Identify which cell holds the provided text, then report its (X, Y) central coordinate. 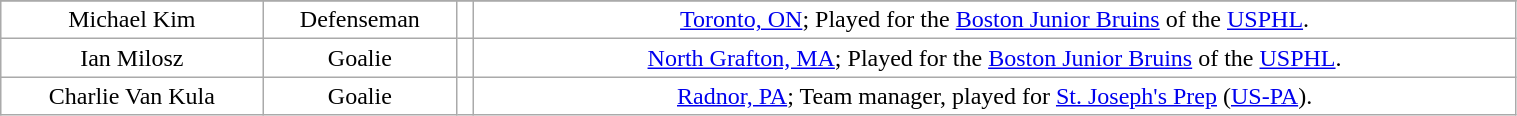
Ian Milosz (132, 58)
Defenseman (360, 20)
North Grafton, MA; Played for the Boston Junior Bruins of the USPHL. (994, 58)
Toronto, ON; Played for the Boston Junior Bruins of the USPHL. (994, 20)
Radnor, PA; Team manager, played for St. Joseph's Prep (US-PA). (994, 96)
Charlie Van Kula (132, 96)
Michael Kim (132, 20)
